Return [X, Y] of the center of cell containing provided text 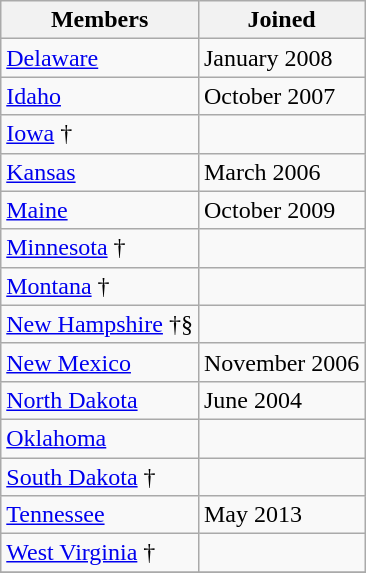
Kansas [100, 172]
Minnesota † [100, 248]
October 2009 [281, 210]
New Mexico [100, 362]
Oklahoma [100, 438]
October 2007 [281, 96]
West Virginia † [100, 553]
North Dakota [100, 400]
Members [100, 20]
Iowa † [100, 134]
Idaho [100, 96]
Maine [100, 210]
June 2004 [281, 400]
Joined [281, 20]
Montana † [100, 286]
November 2006 [281, 362]
March 2006 [281, 172]
South Dakota † [100, 477]
Tennessee [100, 515]
May 2013 [281, 515]
New Hampshire †§ [100, 324]
January 2008 [281, 58]
Delaware [100, 58]
